Detect which cell encompasses the target text, then output its [X, Y] center coordinate. 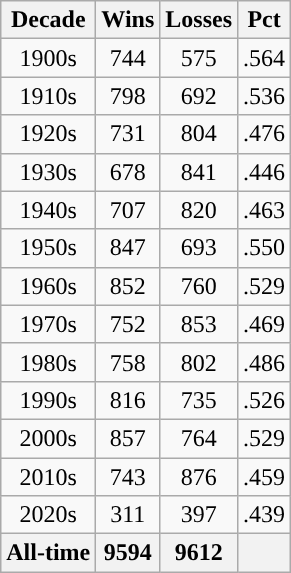
1910s [48, 96]
847 [128, 248]
744 [128, 58]
1930s [48, 172]
1900s [48, 58]
.486 [264, 362]
Decade [48, 20]
2020s [48, 515]
.463 [264, 210]
802 [199, 362]
1980s [48, 362]
9612 [199, 553]
678 [128, 172]
876 [199, 477]
692 [199, 96]
.469 [264, 324]
.459 [264, 477]
9594 [128, 553]
852 [128, 286]
2000s [48, 438]
764 [199, 438]
Losses [199, 20]
841 [199, 172]
857 [128, 438]
1950s [48, 248]
Pct [264, 20]
.550 [264, 248]
731 [128, 134]
743 [128, 477]
1920s [48, 134]
820 [199, 210]
804 [199, 134]
798 [128, 96]
758 [128, 362]
1970s [48, 324]
1960s [48, 286]
575 [199, 58]
397 [199, 515]
1940s [48, 210]
.446 [264, 172]
752 [128, 324]
693 [199, 248]
816 [128, 400]
.526 [264, 400]
2010s [48, 477]
760 [199, 286]
1990s [48, 400]
.439 [264, 515]
.536 [264, 96]
Wins [128, 20]
853 [199, 324]
.476 [264, 134]
707 [128, 210]
735 [199, 400]
All-time [48, 553]
311 [128, 515]
.564 [264, 58]
